Capture the cell that displays the provided text and extract its [x, y] central coordinate. 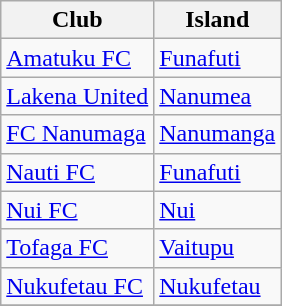
Lakena United [78, 96]
Nui FC [78, 210]
Nukufetau [218, 286]
Nukufetau FC [78, 286]
Nui [218, 210]
Island [218, 20]
Nauti FC [78, 172]
Amatuku FC [78, 58]
Vaitupu [218, 248]
Nanumea [218, 96]
Club [78, 20]
Nanumanga [218, 134]
Tofaga FC [78, 248]
FC Nanumaga [78, 134]
